Search for the cell housing the specified text and yield its (x, y) center coordinate. 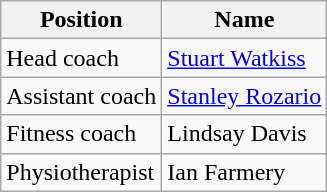
Head coach (82, 58)
Position (82, 20)
Assistant coach (82, 96)
Ian Farmery (244, 172)
Fitness coach (82, 134)
Lindsay Davis (244, 134)
Name (244, 20)
Physiotherapist (82, 172)
Stanley Rozario (244, 96)
Stuart Watkiss (244, 58)
